Identify which cell holds the provided text, then report its [x, y] central coordinate. 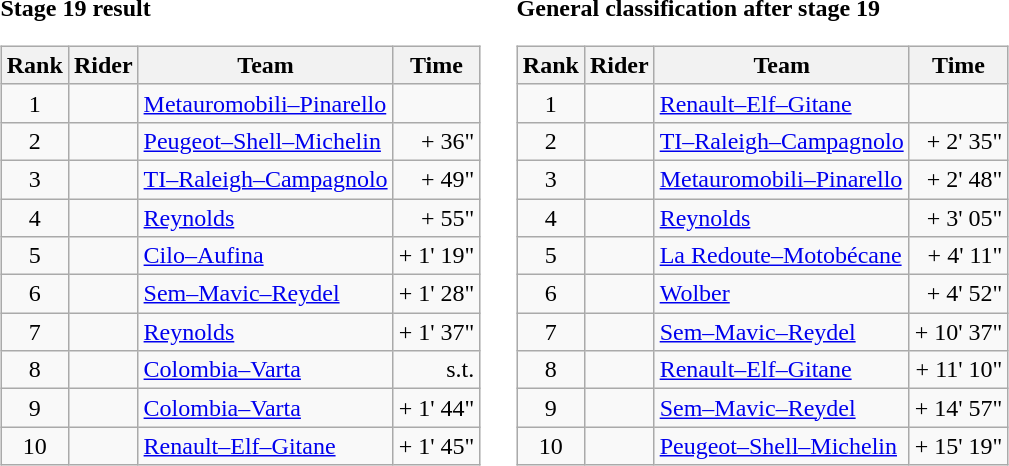
+ 1' 45" [436, 446]
+ 1' 37" [436, 332]
La Redoute–Motobécane [782, 256]
+ 15' 19" [958, 446]
s.t. [436, 370]
Wolber [782, 294]
+ 1' 19" [436, 256]
+ 36" [436, 141]
+ 10' 37" [958, 332]
+ 2' 35" [958, 141]
+ 3' 05" [958, 217]
+ 1' 28" [436, 294]
+ 49" [436, 179]
+ 1' 44" [436, 408]
+ 55" [436, 217]
+ 2' 48" [958, 179]
+ 4' 11" [958, 256]
Cilo–Aufina [266, 256]
+ 4' 52" [958, 294]
+ 11' 10" [958, 370]
+ 14' 57" [958, 408]
